Identify which cell holds the provided text, then report its (X, Y) central coordinate. 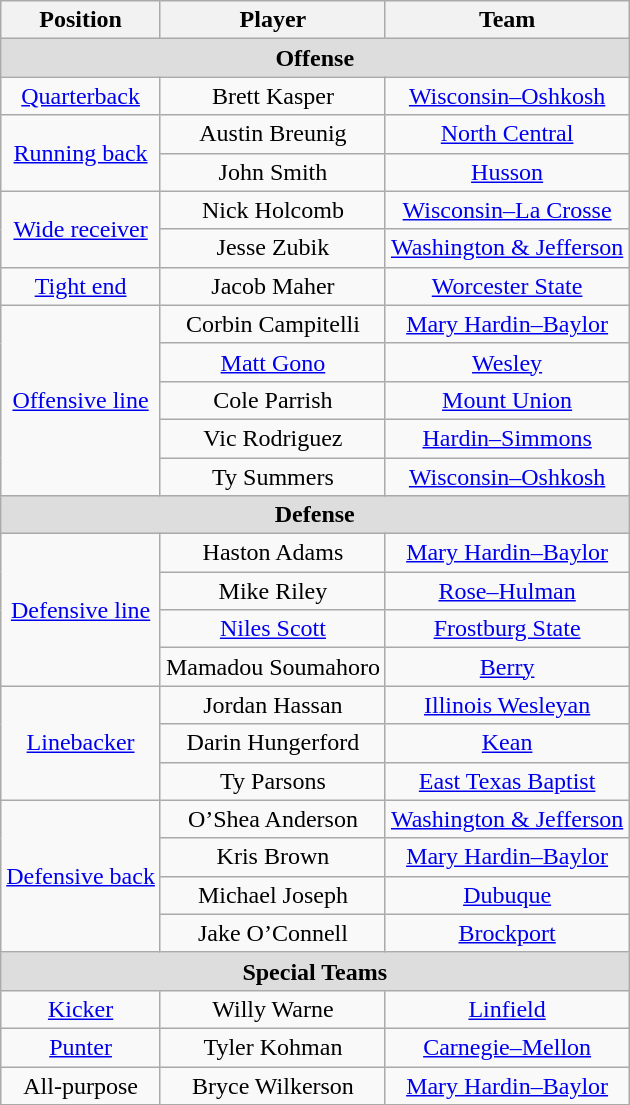
Corbin Campitelli (272, 324)
Bryce Wilkerson (272, 1085)
Quarterback (81, 96)
Kean (506, 743)
Offensive line (81, 400)
Mike Riley (272, 591)
Cole Parrish (272, 400)
Defensive line (81, 610)
Illinois Wesleyan (506, 705)
Linfield (506, 1009)
All-purpose (81, 1085)
Dubuque (506, 895)
Wesley (506, 362)
Niles Scott (272, 629)
Player (272, 20)
Willy Warne (272, 1009)
Running back (81, 153)
Mount Union (506, 400)
Haston Adams (272, 553)
Nick Holcomb (272, 210)
North Central (506, 134)
Special Teams (315, 971)
Vic Rodriguez (272, 438)
Matt Gono (272, 362)
Defense (315, 515)
Ty Summers (272, 477)
Austin Breunig (272, 134)
Frostburg State (506, 629)
Jesse Zubik (272, 248)
Jacob Maher (272, 286)
Brockport (506, 933)
Ty Parsons (272, 781)
O’Shea Anderson (272, 819)
Kicker (81, 1009)
Worcester State (506, 286)
Team (506, 20)
Wide receiver (81, 229)
Tyler Kohman (272, 1047)
Jordan Hassan (272, 705)
Carnegie–Mellon (506, 1047)
Punter (81, 1047)
East Texas Baptist (506, 781)
Tight end (81, 286)
Jake O’Connell (272, 933)
John Smith (272, 172)
Michael Joseph (272, 895)
Hardin–Simmons (506, 438)
Defensive back (81, 876)
Darin Hungerford (272, 743)
Offense (315, 58)
Berry (506, 667)
Rose–Hulman (506, 591)
Mamadou Soumahoro (272, 667)
Husson (506, 172)
Kris Brown (272, 857)
Position (81, 20)
Brett Kasper (272, 96)
Linebacker (81, 743)
Wisconsin–La Crosse (506, 210)
